Locate the cell with the specified text and output its (x, y) center coordinate. 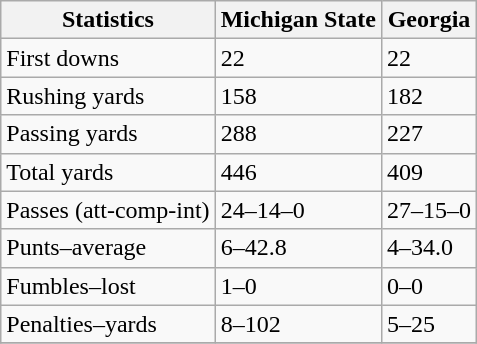
288 (298, 134)
27–15–0 (428, 210)
24–14–0 (298, 210)
409 (428, 172)
Statistics (108, 20)
182 (428, 96)
Penalties–yards (108, 324)
1–0 (298, 286)
Rushing yards (108, 96)
Total yards (108, 172)
227 (428, 134)
Georgia (428, 20)
158 (298, 96)
Michigan State (298, 20)
8–102 (298, 324)
Fumbles–lost (108, 286)
4–34.0 (428, 248)
Punts–average (108, 248)
446 (298, 172)
6–42.8 (298, 248)
Passes (att-comp-int) (108, 210)
Passing yards (108, 134)
First downs (108, 58)
0–0 (428, 286)
5–25 (428, 324)
